Provide the [X, Y] coordinate of the cell's center where the given text is located.  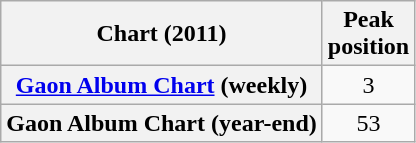
Chart (2011) [162, 34]
53 [368, 123]
3 [368, 85]
Gaon Album Chart (year-end) [162, 123]
Gaon Album Chart (weekly) [162, 85]
Peakposition [368, 34]
